For the text-containing cell, return its midpoint in [X, Y] coordinate format. 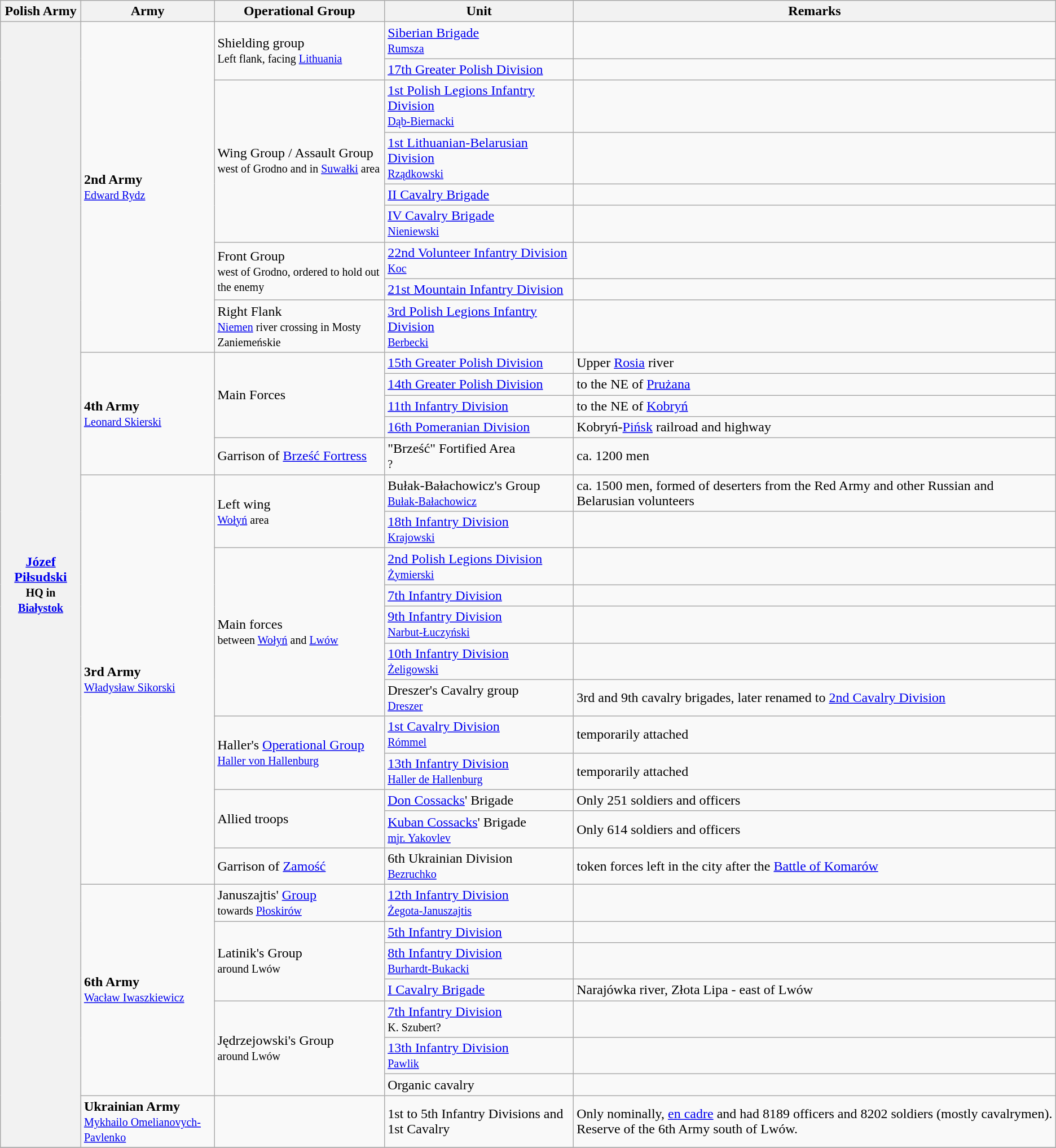
Garrison of Brześć Fortress [300, 457]
Kuban Cossacks' Brigademjr. Yakovlev [479, 829]
Upper Rosia river [815, 363]
Only 614 soldiers and officers [815, 829]
18th Infantry DivisionKrajowski [479, 530]
Main forcesbetween Wołyń and Lwów [300, 632]
Army [148, 11]
Bułak-Bałachowicz's GroupBułak-Bałachowicz [479, 493]
Unit [479, 11]
Narajówka river, Złota Lipa - east of Lwów [815, 990]
8th Infantry DivisionBurhardt-Bukacki [479, 961]
1st Lithuanian-Belarusian DivisionRządkowski [479, 158]
I Cavalry Brigade [479, 990]
3rd Polish Legions Infantry DivisionBerbecki [479, 326]
3rd ArmyWładysław Sikorski [148, 680]
Only nominally, en cadre and had 8189 officers and 8202 soldiers (mostly cavalrymen). Reserve of the 6th Army south of Lwów. [815, 1121]
3rd and 9th cavalry brigades, later renamed to 2nd Cavalry Division [815, 698]
ca. 1200 men [815, 457]
Front Groupwest of Grodno, ordered to hold out the enemy [300, 271]
Right Flank Niemen river crossing in Mosty Zaniemeńskie [300, 326]
14th Greater Polish Division [479, 384]
Main Forces [300, 395]
11th Infantry Division [479, 405]
Siberian BrigadeRumsza [479, 41]
token forces left in the city after the Battle of Komarów [815, 866]
II Cavalry Brigade [479, 195]
to the NE of Kobryń [815, 405]
1st Polish Legions Infantry DivisionDąb-Biernacki [479, 106]
13th Infantry DivisionHaller de Hallenburg [479, 771]
22nd Volunteer Infantry DivisionKoc [479, 260]
1st Cavalry DivisionRómmel [479, 734]
2nd ArmyEdward Rydz [148, 187]
6th ArmyWacław Iwaszkiewicz [148, 990]
Operational Group [300, 11]
IV Cavalry BrigadeNieniewski [479, 223]
Don Cossacks' Brigade [479, 800]
Polish Army [41, 11]
Organic cavalry [479, 1085]
15th Greater Polish Division [479, 363]
Shielding groupLeft flank, facing Lithuania [300, 51]
9th Infantry DivisionNarbut-Łuczyński [479, 625]
16th Pomeranian Division [479, 427]
Garrison of Zamość [300, 866]
Allied troops [300, 819]
17th Greater Polish Division [479, 69]
ca. 1500 men, formed of deserters from the Red Army and other Russian and Belarusian volunteers [815, 493]
Only 251 soldiers and officers [815, 800]
Wing Group / Assault Groupwest of Grodno and in Suwałki area [300, 161]
4th ArmyLeonard Skierski [148, 413]
7th Infantry Division [479, 595]
12th Infantry Division Żegota-Januszajtis [479, 902]
5th Infantry Division [479, 932]
7th Infantry DivisionK. Szubert? [479, 1019]
Jędrzejowski's Grouparound Lwów [300, 1048]
Left wingWołyń area [300, 511]
Latinik's Grouparound Lwów [300, 961]
10th Infantry DivisionŻeligowski [479, 661]
Kobryń-Pińsk railroad and highway [815, 427]
to the NE of Prużana [815, 384]
Dreszer's Cavalry groupDreszer [479, 698]
Januszajtis' Grouptowards Płoskirów [300, 902]
Józef PiłsudskiHQ in Białystok [41, 585]
6th Ukrainian DivisionBezruchko [479, 866]
21st Mountain Infantry Division [479, 289]
13th Infantry DivisionPawlik [479, 1056]
Ukrainian ArmyMykhailo Omelianovych-Pavlenko [148, 1121]
Remarks [815, 11]
Haller's Operational GroupHaller von Hallenburg [300, 753]
2nd Polish Legions DivisionŻymierski [479, 566]
"Brześć" Fortified Area? [479, 457]
1st to 5th Infantry Divisions and 1st Cavalry [479, 1121]
